Determine the (X, Y) coordinate at the center of the cell enclosing the given text.  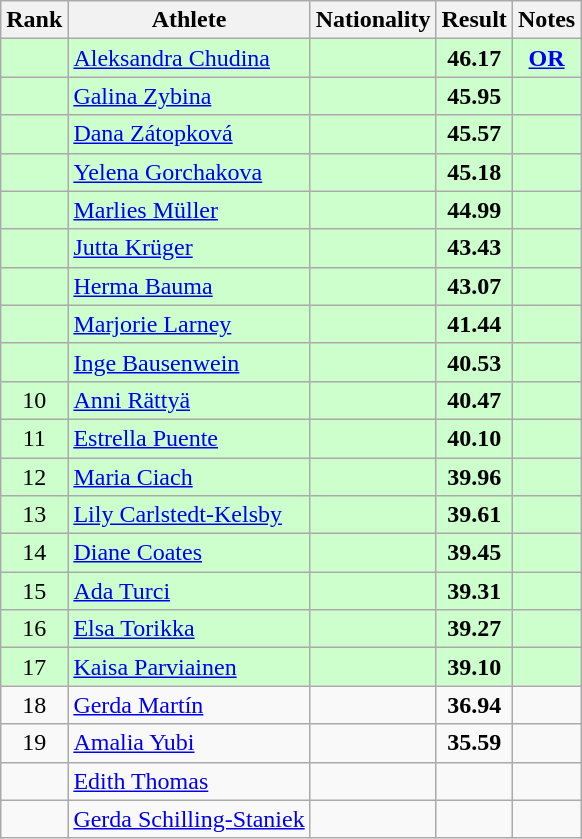
46.17 (474, 58)
15 (34, 591)
Marlies Müller (189, 210)
16 (34, 629)
Amalia Yubi (189, 743)
Ada Turci (189, 591)
Gerda Martín (189, 705)
Dana Zátopková (189, 134)
39.31 (474, 591)
13 (34, 515)
39.27 (474, 629)
39.96 (474, 477)
Anni Rättyä (189, 400)
40.47 (474, 400)
Edith Thomas (189, 781)
18 (34, 705)
Inge Bausenwein (189, 362)
12 (34, 477)
Kaisa Parviainen (189, 667)
17 (34, 667)
Gerda Schilling-Staniek (189, 819)
10 (34, 400)
Marjorie Larney (189, 324)
Diane Coates (189, 553)
Aleksandra Chudina (189, 58)
Herma Bauma (189, 286)
44.99 (474, 210)
Maria Ciach (189, 477)
Result (474, 20)
Yelena Gorchakova (189, 172)
35.59 (474, 743)
19 (34, 743)
Estrella Puente (189, 438)
39.45 (474, 553)
45.57 (474, 134)
40.53 (474, 362)
39.61 (474, 515)
14 (34, 553)
Nationality (373, 20)
11 (34, 438)
36.94 (474, 705)
43.43 (474, 248)
41.44 (474, 324)
45.95 (474, 96)
Jutta Krüger (189, 248)
Elsa Torikka (189, 629)
Athlete (189, 20)
45.18 (474, 172)
OR (546, 58)
40.10 (474, 438)
39.10 (474, 667)
43.07 (474, 286)
Notes (546, 20)
Rank (34, 20)
Lily Carlstedt-Kelsby (189, 515)
Galina Zybina (189, 96)
